Search for the cell housing the specified text and yield its (x, y) center coordinate. 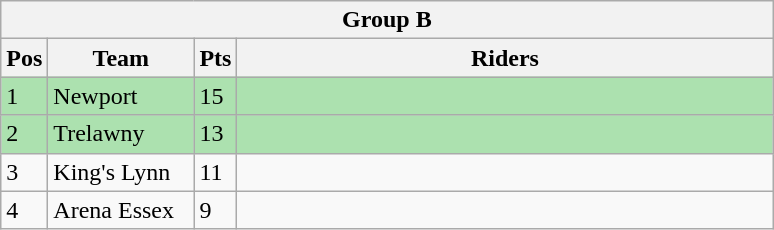
Pts (216, 58)
King's Lynn (121, 172)
9 (216, 210)
Arena Essex (121, 210)
Riders (505, 58)
Newport (121, 96)
2 (24, 134)
Pos (24, 58)
3 (24, 172)
13 (216, 134)
11 (216, 172)
Team (121, 58)
Group B (387, 20)
Trelawny (121, 134)
15 (216, 96)
1 (24, 96)
4 (24, 210)
